Extract the [x, y] coordinate from the center of the cell holding the provided text.  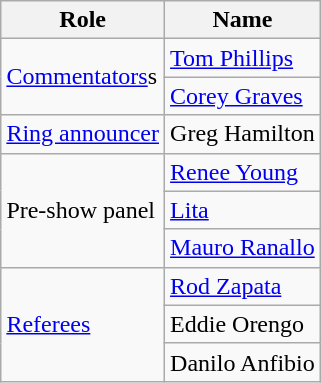
Danilo Anfibio [243, 362]
Rod Zapata [243, 286]
Pre-show panel [83, 210]
Corey Graves [243, 96]
Renee Young [243, 172]
Ring announcer [83, 134]
Tom Phillips [243, 58]
Commentatorss [83, 77]
Lita [243, 210]
Referees [83, 324]
Eddie Orengo [243, 324]
Name [243, 20]
Mauro Ranallo [243, 248]
Role [83, 20]
Greg Hamilton [243, 134]
